Identify which cell holds the provided text, then report its [x, y] central coordinate. 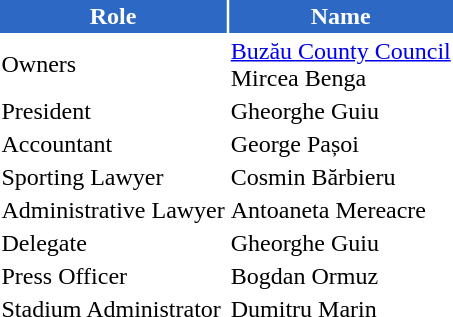
Cosmin Bărbieru [340, 177]
President [113, 111]
Delegate [113, 243]
Accountant [113, 144]
Buzău County Council Mircea Benga [340, 64]
Sporting Lawyer [113, 177]
George Pașoi [340, 144]
Owners [113, 64]
Role [113, 16]
Antoaneta Mereacre [340, 210]
Bogdan Ormuz [340, 276]
Press Officer [113, 276]
Name [340, 16]
Administrative Lawyer [113, 210]
